Identify which cell holds the provided text, then report its [X, Y] central coordinate. 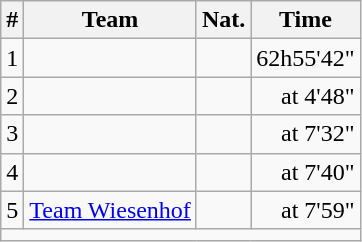
Team Wiesenhof [110, 210]
4 [12, 172]
3 [12, 134]
5 [12, 210]
at 7'32" [306, 134]
at 4'48" [306, 96]
1 [12, 58]
Time [306, 20]
Team [110, 20]
Nat. [223, 20]
# [12, 20]
at 7'59" [306, 210]
62h55'42" [306, 58]
2 [12, 96]
at 7'40" [306, 172]
